Capture the cell that displays the provided text and extract its [x, y] central coordinate. 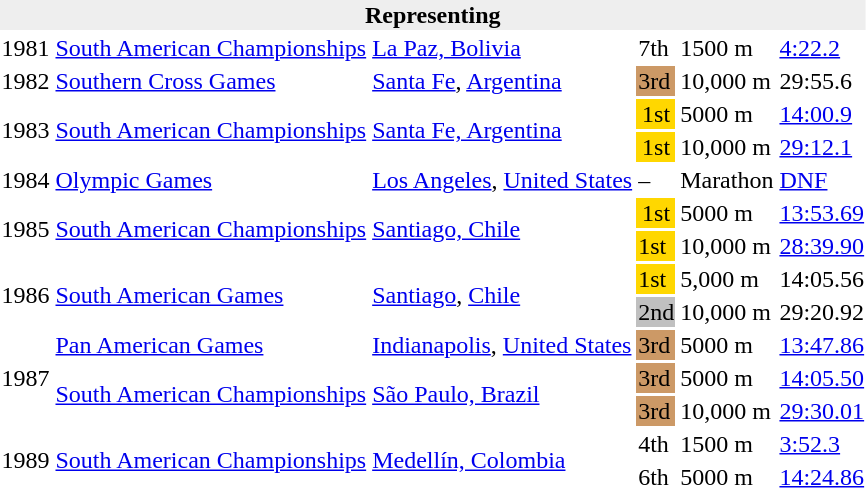
São Paulo, Brazil [502, 394]
3:52.3 [822, 444]
29:30.01 [822, 411]
1984 [26, 180]
South American Games [211, 296]
Representing [433, 15]
5,000 m [727, 279]
Indianapolis, United States [502, 345]
1981 [26, 48]
4th [656, 444]
14:00.9 [822, 114]
La Paz, Bolivia [502, 48]
1983 [26, 130]
Southern Cross Games [211, 81]
DNF [822, 180]
29:20.92 [822, 312]
1982 [26, 81]
Marathon [727, 180]
4:22.2 [822, 48]
1987 [26, 378]
1986 [26, 296]
29:55.6 [822, 81]
– [656, 180]
28:39.90 [822, 246]
1985 [26, 230]
2nd [656, 312]
13:47.86 [822, 345]
Pan American Games [211, 345]
7th [656, 48]
Los Angeles, United States [502, 180]
14:05.50 [822, 378]
13:53.69 [822, 213]
Olympic Games [211, 180]
29:12.1 [822, 147]
14:05.56 [822, 279]
